Capture the cell that displays the provided text and extract its (x, y) central coordinate. 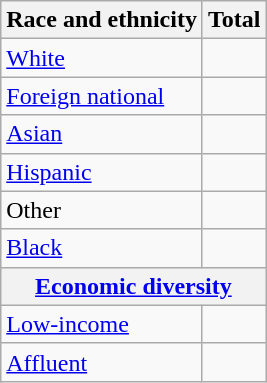
Asian (102, 134)
Total (234, 20)
Foreign national (102, 96)
Race and ethnicity (102, 20)
Low-income (102, 324)
Economic diversity (134, 286)
Black (102, 248)
Other (102, 210)
White (102, 58)
Affluent (102, 362)
Hispanic (102, 172)
